Determine the [x, y] coordinate at the center of the cell enclosing the given text.  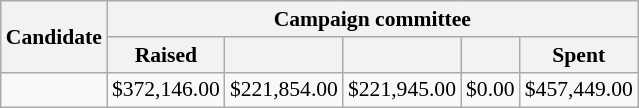
$372,146.00 [166, 90]
Campaign committee [372, 19]
$221,854.00 [284, 90]
Candidate [54, 36]
Spent [579, 55]
$457,449.00 [579, 90]
Raised [166, 55]
$221,945.00 [402, 90]
$0.00 [490, 90]
